Scan for the cell matching the given text and deliver its (X, Y) coordinate at center. 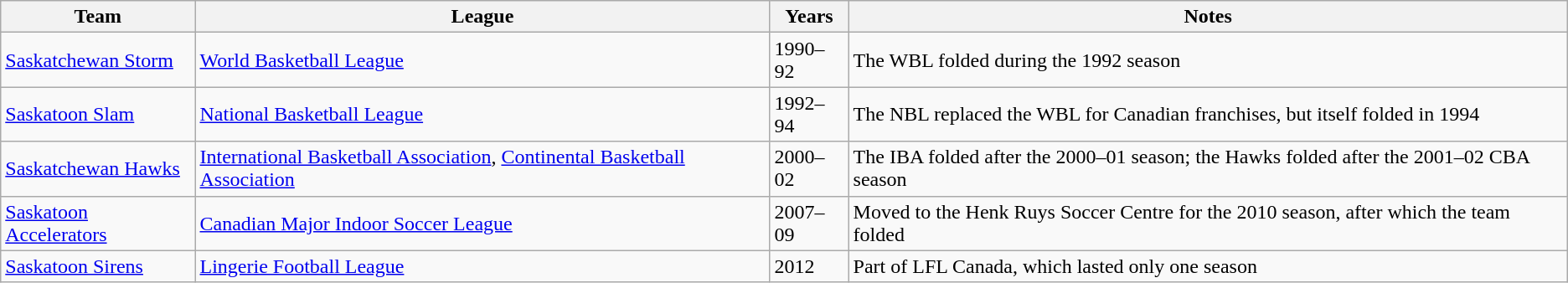
The IBA folded after the 2000–01 season; the Hawks folded after the 2001–02 CBA season (1208, 169)
Saskatchewan Storm (98, 60)
Saskatoon Accelerators (98, 223)
Part of LFL Canada, which lasted only one season (1208, 266)
World Basketball League (482, 60)
1990–92 (809, 60)
Saskatoon Sirens (98, 266)
Notes (1208, 17)
Moved to the Henk Ruys Soccer Centre for the 2010 season, after which the team folded (1208, 223)
2012 (809, 266)
Canadian Major Indoor Soccer League (482, 223)
The NBL replaced the WBL for Canadian franchises, but itself folded in 1994 (1208, 114)
Lingerie Football League (482, 266)
The WBL folded during the 1992 season (1208, 60)
International Basketball Association, Continental Basketball Association (482, 169)
2000–02 (809, 169)
League (482, 17)
Years (809, 17)
Team (98, 17)
Saskatoon Slam (98, 114)
National Basketball League (482, 114)
1992–94 (809, 114)
2007–09 (809, 223)
Saskatchewan Hawks (98, 169)
